Return (X, Y) of the center of cell containing provided text 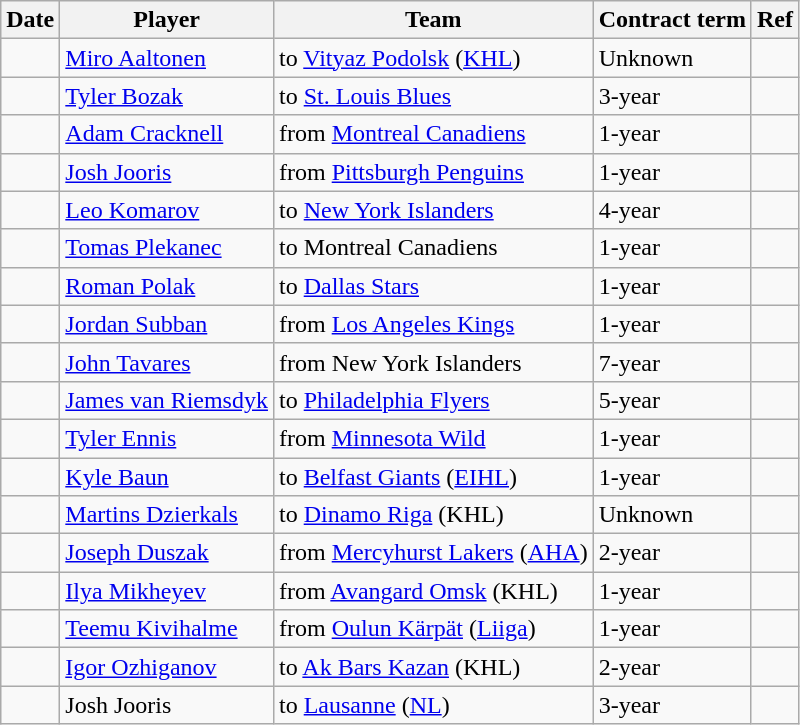
Leo Komarov (167, 210)
Martins Dzierkals (167, 515)
Ilya Mikheyev (167, 591)
Ref (774, 20)
Jordan Subban (167, 324)
Tyler Bozak (167, 96)
4-year (672, 210)
from Minnesota Wild (433, 438)
to St. Louis Blues (433, 96)
to Belfast Giants (EIHL) (433, 477)
from Pittsburgh Penguins (433, 172)
to Dinamo Riga (KHL) (433, 515)
Tomas Plekanec (167, 248)
Team (433, 20)
to New York Islanders (433, 210)
Player (167, 20)
to Ak Bars Kazan (KHL) (433, 667)
from Avangard Omsk (KHL) (433, 591)
to Montreal Canadiens (433, 248)
Roman Polak (167, 286)
to Lausanne (NL) (433, 705)
Teemu Kivihalme (167, 629)
from Montreal Canadiens (433, 134)
Joseph Duszak (167, 553)
to Dallas Stars (433, 286)
from New York Islanders (433, 362)
Date (30, 20)
from Oulun Kärpät (Liiga) (433, 629)
Tyler Ennis (167, 438)
Contract term (672, 20)
7-year (672, 362)
from Mercyhurst Lakers (AHA) (433, 553)
James van Riemsdyk (167, 400)
Adam Cracknell (167, 134)
Miro Aaltonen (167, 58)
John Tavares (167, 362)
Igor Ozhiganov (167, 667)
to Vityaz Podolsk (KHL) (433, 58)
5-year (672, 400)
to Philadelphia Flyers (433, 400)
from Los Angeles Kings (433, 324)
Kyle Baun (167, 477)
